For the text-containing cell, return its midpoint in [X, Y] coordinate format. 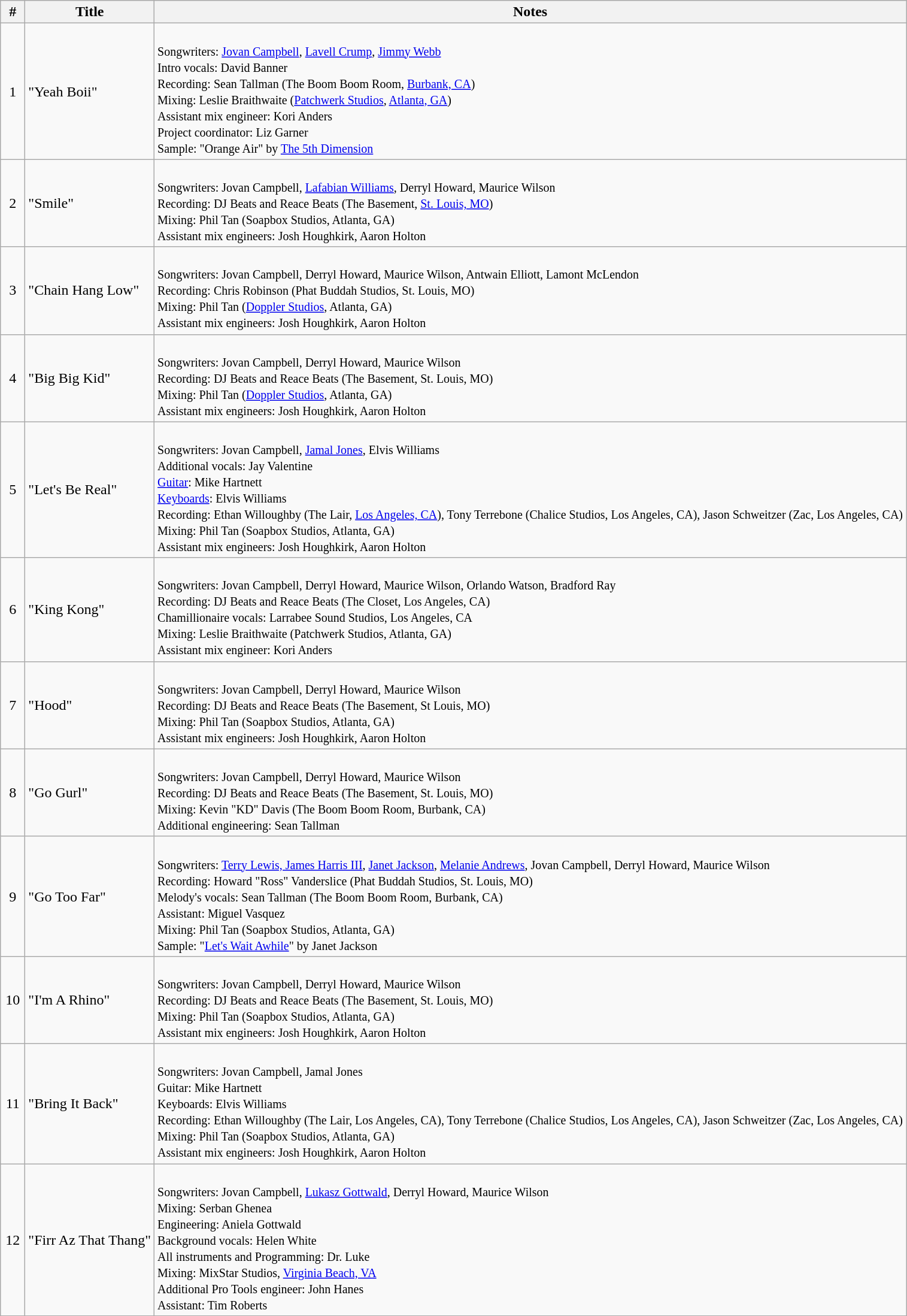
"Yeah Boii" [90, 91]
11 [13, 1103]
8 [13, 792]
"King Kong" [90, 610]
10 [13, 1000]
Notes [530, 12]
1 [13, 91]
Title [90, 12]
2 [13, 203]
"Bring It Back" [90, 1103]
"Firr Az That Thang" [90, 1239]
"Big Big Kid" [90, 378]
7 [13, 705]
6 [13, 610]
4 [13, 378]
# [13, 12]
"Smile" [90, 203]
"I'm A Rhino" [90, 1000]
"Go Too Far" [90, 896]
12 [13, 1239]
3 [13, 291]
5 [13, 490]
"Go Gurl" [90, 792]
"Chain Hang Low" [90, 291]
"Let's Be Real" [90, 490]
"Hood" [90, 705]
9 [13, 896]
